From the cell containing the given text, extract its center point as (x, y) coordinate. 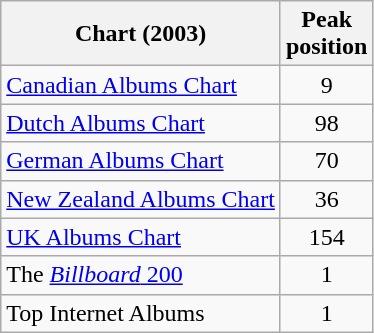
70 (326, 161)
New Zealand Albums Chart (141, 199)
Chart (2003) (141, 34)
36 (326, 199)
Canadian Albums Chart (141, 85)
German Albums Chart (141, 161)
9 (326, 85)
Dutch Albums Chart (141, 123)
UK Albums Chart (141, 237)
154 (326, 237)
Top Internet Albums (141, 313)
Peakposition (326, 34)
98 (326, 123)
The Billboard 200 (141, 275)
